Scan for the cell matching the given text and deliver its (X, Y) coordinate at center. 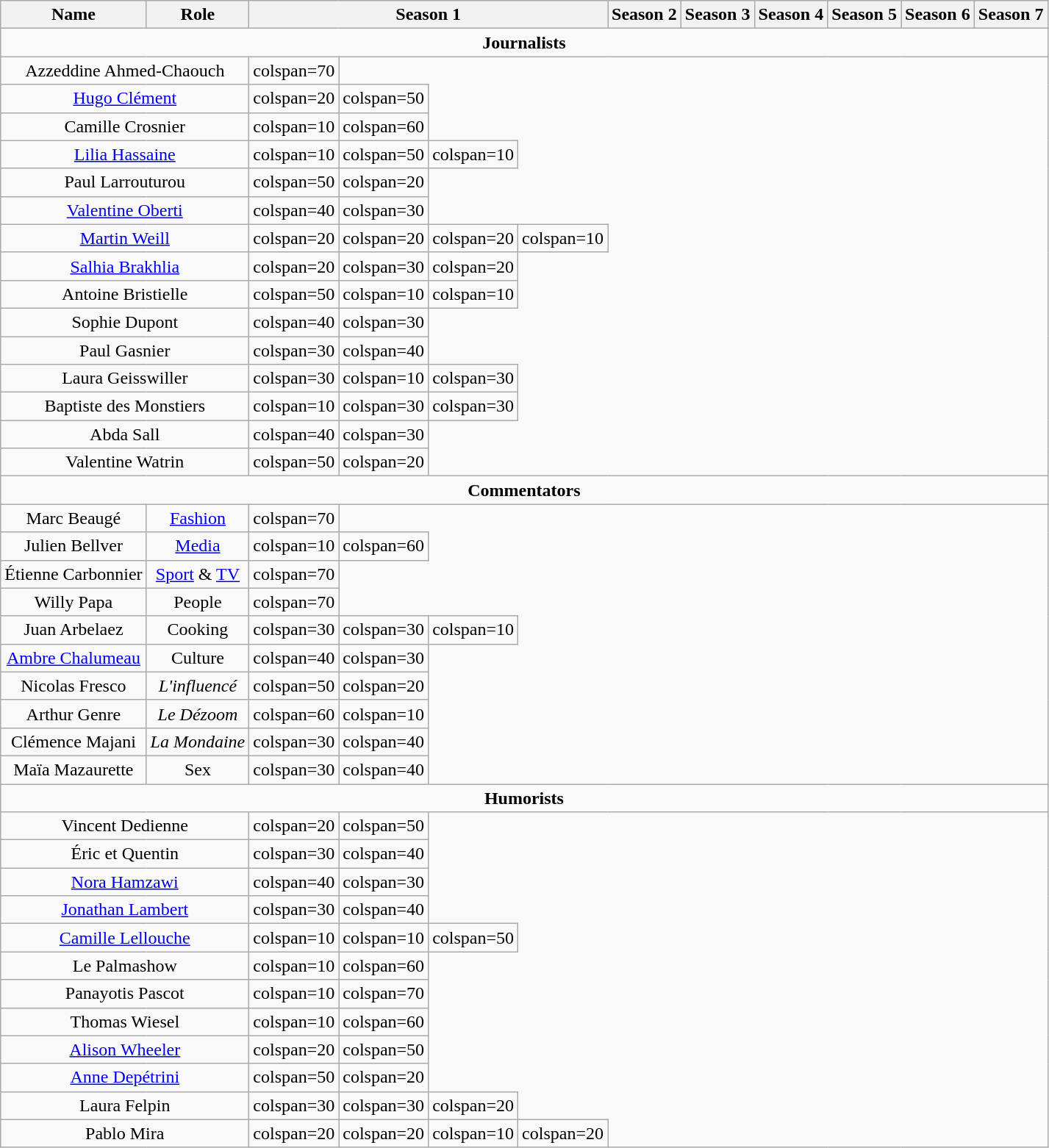
Antoine Bristielle (125, 294)
Le Dézoom (198, 714)
Panayotis Pascot (125, 994)
Humorists (524, 797)
Marc Beaugé (74, 518)
Cooking (198, 630)
Laura Geisswiller (125, 379)
Maïa Mazaurette (74, 769)
Fashion (198, 518)
Journalists (524, 43)
Nora Hamzawi (125, 882)
People (198, 602)
Sport & TV (198, 574)
Baptiste des Monstiers (125, 406)
Season 4 (791, 15)
Éric et Quentin (125, 854)
Vincent Dedienne (125, 826)
Season 5 (864, 15)
Season 7 (1011, 15)
Camille Lellouche (125, 938)
Season 6 (938, 15)
Nicolas Fresco (74, 686)
Jonathan Lambert (125, 910)
Juan Arbelaez (74, 630)
Thomas Wiesel (125, 1022)
Lilia Hassaine (125, 154)
La Mondaine (198, 742)
Abda Sall (125, 434)
Season 3 (717, 15)
Hugo Clément (125, 98)
Paul Gasnier (125, 351)
Willy Papa (74, 602)
Commentators (524, 490)
Season 1 (429, 15)
Laura Felpin (125, 1105)
Alison Wheeler (125, 1050)
Le Palmashow (125, 966)
Camille Crosnier (125, 126)
Valentine Oberti (125, 210)
Julien Bellver (74, 546)
Culture (198, 658)
L'influencé (198, 686)
Sophie Dupont (125, 322)
Arthur Genre (74, 714)
Valentine Watrin (125, 462)
Ambre Chalumeau (74, 658)
Sex (198, 769)
Role (198, 15)
Pablo Mira (125, 1133)
Étienne Carbonnier (74, 574)
Clémence Majani (74, 742)
Azzeddine Ahmed-Chaouch (125, 71)
Anne Depétrini (125, 1077)
Paul Larrouturou (125, 182)
Martin Weill (125, 238)
Name (74, 15)
Media (198, 546)
Salhia Brakhlia (125, 266)
Season 2 (644, 15)
